Determine the (X, Y) coordinate at the center of the cell enclosing the given text.  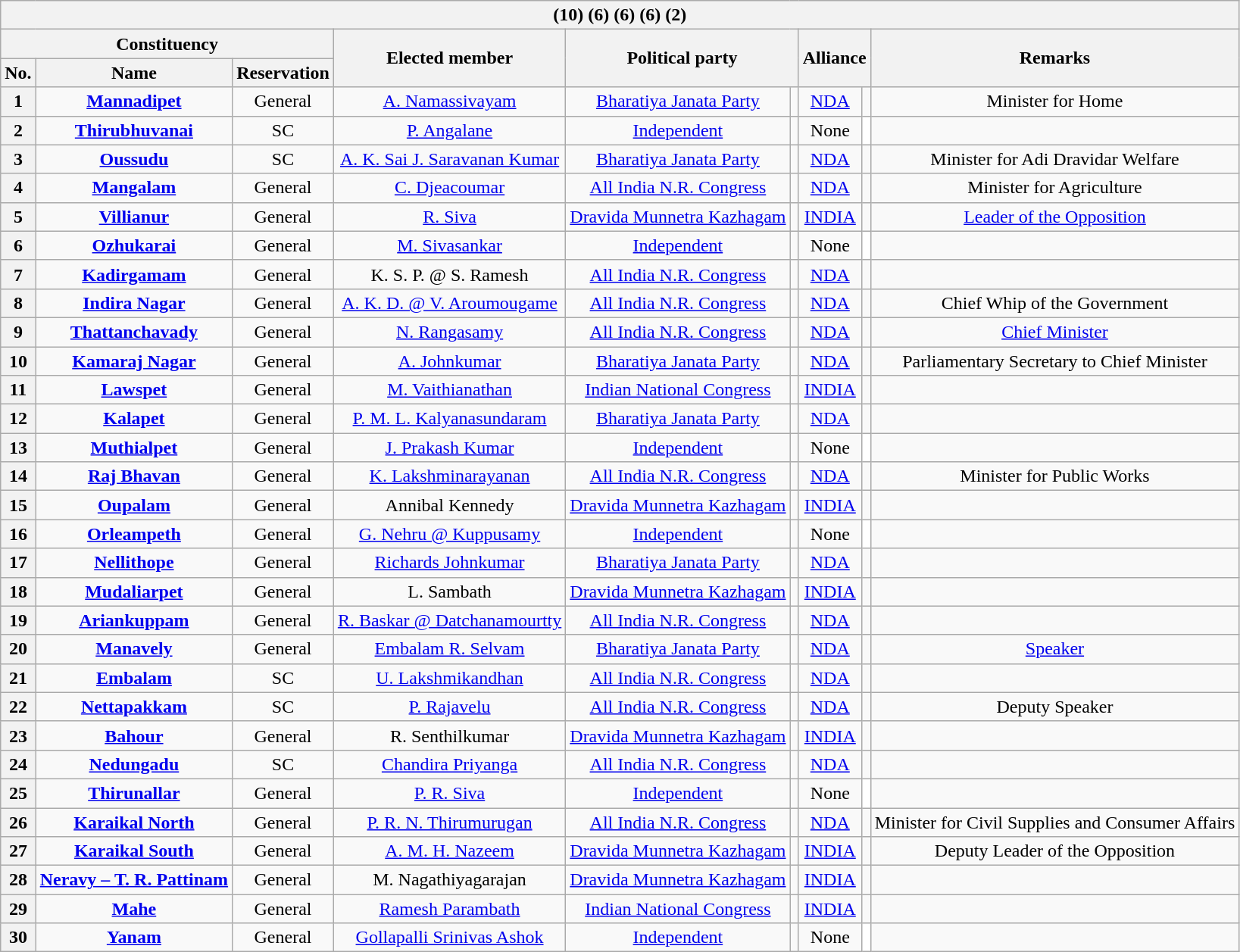
Speaker (1054, 649)
Leader of the Opposition (1054, 217)
22 (18, 707)
Annibal Kennedy (449, 505)
1 (18, 101)
26 (18, 822)
Kamaraj Nagar (133, 361)
R. Siva (449, 217)
Neravy – T. R. Pattinam (133, 880)
(10) (6) (6) (6) (2) (620, 15)
J. Prakash Kumar (449, 448)
Name (133, 73)
23 (18, 735)
18 (18, 591)
Kadirgamam (133, 274)
Oussudu (133, 159)
P. M. L. Kalyanasundaram (449, 419)
R. Senthilkumar (449, 735)
Chief Whip of the Government (1054, 303)
Elected member (449, 58)
Minister for Home (1054, 101)
2 (18, 130)
Minister for Civil Supplies and Consumer Affairs (1054, 822)
6 (18, 245)
17 (18, 563)
Constituency (167, 44)
11 (18, 390)
P. R. Siva (449, 793)
Kalapet (133, 419)
3 (18, 159)
M. Nagathiyagarajan (449, 880)
Embalam (133, 678)
C. Djeacoumar (449, 188)
7 (18, 274)
Ozhukarai (133, 245)
A. K. Sai J. Saravanan Kumar (449, 159)
Embalam R. Selvam (449, 649)
Chandira Priyanga (449, 764)
Remarks (1054, 58)
No. (18, 73)
Mudaliarpet (133, 591)
8 (18, 303)
Nellithope (133, 563)
Minister for Public Works (1054, 476)
U. Lakshmikandhan (449, 678)
Minister for Agriculture (1054, 188)
Gollapalli Srinivas Ashok (449, 938)
5 (18, 217)
Nedungadu (133, 764)
A. K. D. @ V. Aroumougame (449, 303)
P. Rajavelu (449, 707)
Parliamentary Secretary to Chief Minister (1054, 361)
Thirunallar (133, 793)
12 (18, 419)
Manavely (133, 649)
Deputy Leader of the Opposition (1054, 851)
Thirubhuvanai (133, 130)
9 (18, 332)
10 (18, 361)
L. Sambath (449, 591)
Mahe (133, 909)
Minister for Adi Dravidar Welfare (1054, 159)
Mannadipet (133, 101)
Bahour (133, 735)
27 (18, 851)
N. Rangasamy (449, 332)
Nettapakkam (133, 707)
Yanam (133, 938)
Mangalam (133, 188)
R. Baskar @ Datchanamourtty (449, 620)
K. Lakshminarayanan (449, 476)
Muthialpet (133, 448)
Reservation (283, 73)
25 (18, 793)
16 (18, 534)
14 (18, 476)
Ariankuppam (133, 620)
Ramesh Parambath (449, 909)
15 (18, 505)
Thattanchavady (133, 332)
A. M. H. Nazeem (449, 851)
24 (18, 764)
Chief Minister (1054, 332)
30 (18, 938)
Lawspet (133, 390)
G. Nehru @ Kuppusamy (449, 534)
M. Sivasankar (449, 245)
Orleampeth (133, 534)
Political party (682, 58)
19 (18, 620)
Raj Bhavan (133, 476)
M. Vaithianathan (449, 390)
Alliance (835, 58)
28 (18, 880)
P. R. N. Thirumurugan (449, 822)
13 (18, 448)
K. S. P. @ S. Ramesh (449, 274)
21 (18, 678)
29 (18, 909)
P. Angalane (449, 130)
Richards Johnkumar (449, 563)
Villianur (133, 217)
Oupalam (133, 505)
A. Johnkumar (449, 361)
A. Namassivayam (449, 101)
Karaikal South (133, 851)
Karaikal North (133, 822)
Deputy Speaker (1054, 707)
20 (18, 649)
Indira Nagar (133, 303)
4 (18, 188)
